Return [x, y] of the center of cell containing provided text 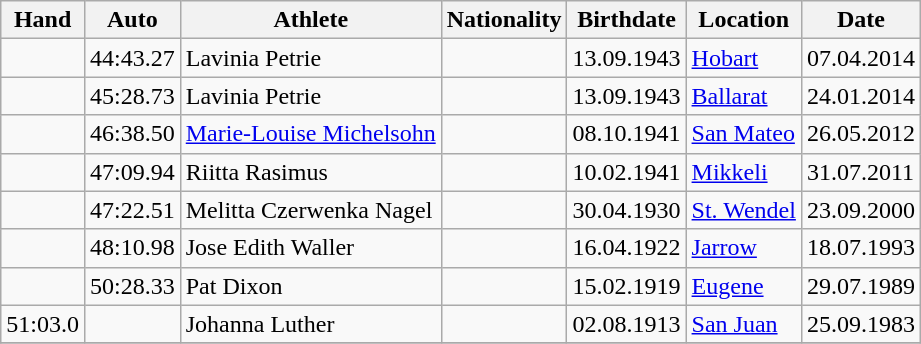
29.07.1989 [860, 286]
08.10.1941 [626, 134]
26.05.2012 [860, 134]
46:38.50 [132, 134]
18.07.1993 [860, 248]
45:28.73 [132, 96]
02.08.1913 [626, 324]
Marie-Louise Michelsohn [310, 134]
07.04.2014 [860, 58]
24.01.2014 [860, 96]
San Juan [744, 324]
31.07.2011 [860, 172]
Pat Dixon [310, 286]
25.09.1983 [860, 324]
Melitta Czerwenka Nagel [310, 210]
47:22.51 [132, 210]
44:43.27 [132, 58]
50:28.33 [132, 286]
47:09.94 [132, 172]
Eugene [744, 286]
Birthdate [626, 20]
Jarrow [744, 248]
San Mateo [744, 134]
10.02.1941 [626, 172]
Location [744, 20]
Riitta Rasimus [310, 172]
St. Wendel [744, 210]
Hand [43, 20]
51:03.0 [43, 324]
Athlete [310, 20]
16.04.1922 [626, 248]
15.02.1919 [626, 286]
30.04.1930 [626, 210]
48:10.98 [132, 248]
Ballarat [744, 96]
Nationality [504, 20]
23.09.2000 [860, 210]
Johanna Luther [310, 324]
Hobart [744, 58]
Jose Edith Waller [310, 248]
Mikkeli [744, 172]
Auto [132, 20]
Date [860, 20]
